Identify which cell holds the provided text, then report its [X, Y] central coordinate. 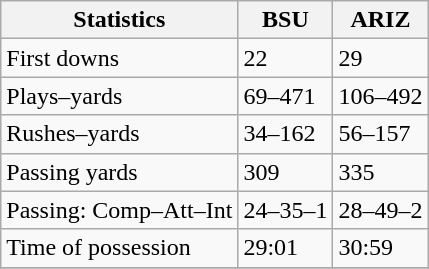
Plays–yards [120, 96]
Statistics [120, 20]
Passing yards [120, 172]
First downs [120, 58]
56–157 [380, 134]
Rushes–yards [120, 134]
34–162 [286, 134]
28–49–2 [380, 210]
106–492 [380, 96]
29:01 [286, 248]
24–35–1 [286, 210]
335 [380, 172]
22 [286, 58]
29 [380, 58]
309 [286, 172]
ARIZ [380, 20]
BSU [286, 20]
Passing: Comp–Att–Int [120, 210]
69–471 [286, 96]
30:59 [380, 248]
Time of possession [120, 248]
